Locate the cell with the specified text and output its [X, Y] center coordinate. 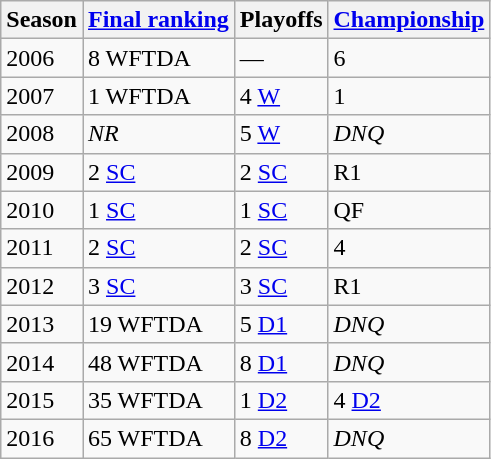
65 WFTDA [158, 438]
5 W [281, 134]
2013 [42, 324]
2006 [42, 58]
Championship [409, 20]
2014 [42, 362]
2009 [42, 172]
2011 [42, 248]
2008 [42, 134]
6 [409, 58]
2012 [42, 286]
4 W [281, 96]
2015 [42, 400]
1 D2 [281, 400]
— [281, 58]
NR [158, 134]
4 D2 [409, 400]
4 [409, 248]
QF [409, 210]
Final ranking [158, 20]
8 WFTDA [158, 58]
48 WFTDA [158, 362]
Season [42, 20]
2010 [42, 210]
5 D1 [281, 324]
1 [409, 96]
2007 [42, 96]
Playoffs [281, 20]
19 WFTDA [158, 324]
8 D1 [281, 362]
8 D2 [281, 438]
1 WFTDA [158, 96]
2016 [42, 438]
35 WFTDA [158, 400]
